For the text-containing cell, return its midpoint in [x, y] coordinate format. 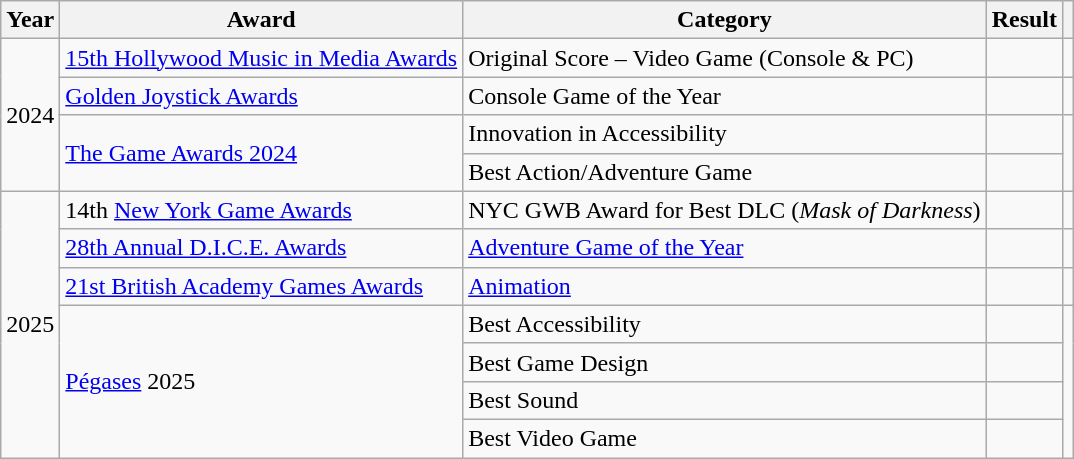
Award [262, 20]
Year [30, 20]
Best Accessibility [724, 324]
2025 [30, 324]
14th New York Game Awards [262, 210]
Category [724, 20]
28th Annual D.I.C.E. Awards [262, 248]
Original Score – Video Game (Console & PC) [724, 58]
Animation [724, 286]
Best Action/Adventure Game [724, 172]
Pégases 2025 [262, 381]
15th Hollywood Music in Media Awards [262, 58]
Best Video Game [724, 438]
2024 [30, 115]
NYC GWB Award for Best DLC (Mask of Darkness) [724, 210]
Best Game Design [724, 362]
21st British Academy Games Awards [262, 286]
The Game Awards 2024 [262, 153]
Adventure Game of the Year [724, 248]
Golden Joystick Awards [262, 96]
Console Game of the Year [724, 96]
Innovation in Accessibility [724, 134]
Result [1024, 20]
Best Sound [724, 400]
